Determine the [X, Y] coordinate at the center of the cell enclosing the given text.  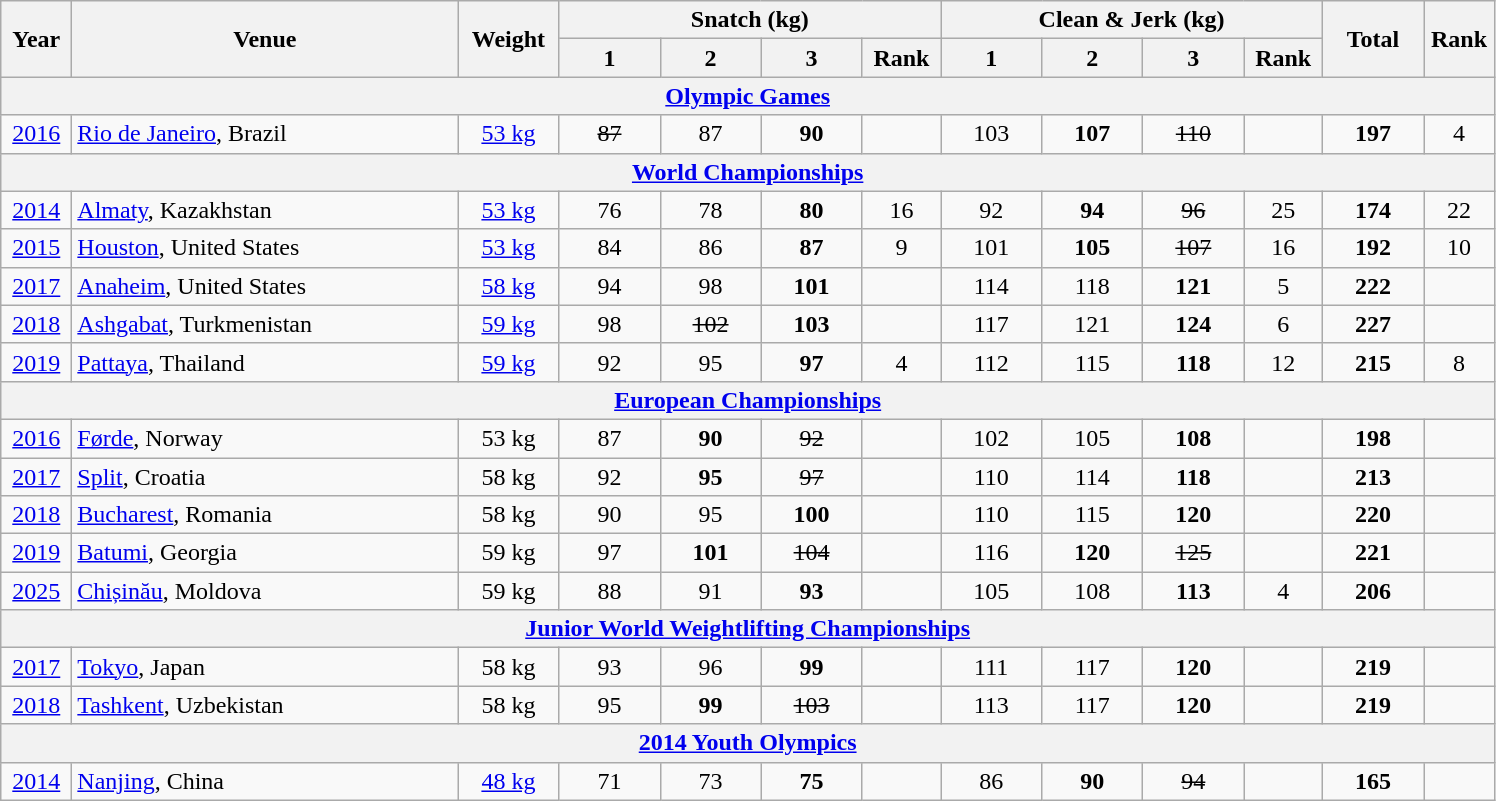
111 [992, 667]
Clean & Jerk (kg) [1132, 20]
71 [610, 781]
European Championships [748, 400]
Houston, United States [265, 248]
Førde, Norway [265, 438]
88 [610, 591]
Total [1372, 39]
2015 [36, 248]
73 [710, 781]
215 [1372, 362]
5 [1284, 286]
2014 Youth Olympics [748, 743]
104 [812, 553]
Split, Croatia [265, 477]
Tokyo, Japan [265, 667]
78 [710, 210]
206 [1372, 591]
165 [1372, 781]
8 [1460, 362]
124 [1194, 324]
Venue [265, 39]
192 [1372, 248]
112 [992, 362]
100 [812, 515]
Chișinău, Moldova [265, 591]
125 [1194, 553]
9 [902, 248]
Year [36, 39]
221 [1372, 553]
174 [1372, 210]
Bucharest, Romania [265, 515]
213 [1372, 477]
116 [992, 553]
Batumi, Georgia [265, 553]
Ashgabat, Turkmenistan [265, 324]
Almaty, Kazakhstan [265, 210]
25 [1284, 210]
Pattaya, Thailand [265, 362]
227 [1372, 324]
197 [1372, 134]
Snatch (kg) [750, 20]
10 [1460, 248]
2025 [36, 591]
Nanjing, China [265, 781]
World Championships [748, 172]
6 [1284, 324]
222 [1372, 286]
Olympic Games [748, 96]
Anaheim, United States [265, 286]
Rio de Janeiro, Brazil [265, 134]
80 [812, 210]
48 kg [508, 781]
Weight [508, 39]
Junior World Weightlifting Championships [748, 629]
12 [1284, 362]
91 [710, 591]
Tashkent, Uzbekistan [265, 705]
220 [1372, 515]
76 [610, 210]
75 [812, 781]
198 [1372, 438]
22 [1460, 210]
84 [610, 248]
